Identify which cell holds the provided text, then report its (x, y) central coordinate. 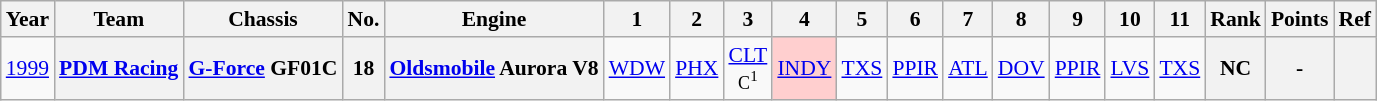
6 (915, 19)
- (1300, 68)
G-Force GF01C (262, 68)
Oldsmobile Aurora V8 (494, 68)
NC (1236, 68)
Year (28, 19)
INDY (804, 68)
3 (748, 19)
9 (1078, 19)
PDM Racing (118, 68)
Ref (1355, 19)
7 (968, 19)
1999 (28, 68)
18 (363, 68)
Engine (494, 19)
CLTC1 (748, 68)
Chassis (262, 19)
Team (118, 19)
10 (1130, 19)
4 (804, 19)
Rank (1236, 19)
1 (637, 19)
Points (1300, 19)
DOV (1022, 68)
11 (1180, 19)
LVS (1130, 68)
PHX (696, 68)
5 (862, 19)
No. (363, 19)
WDW (637, 68)
8 (1022, 19)
ATL (968, 68)
2 (696, 19)
